For the text-containing cell, return its midpoint in [x, y] coordinate format. 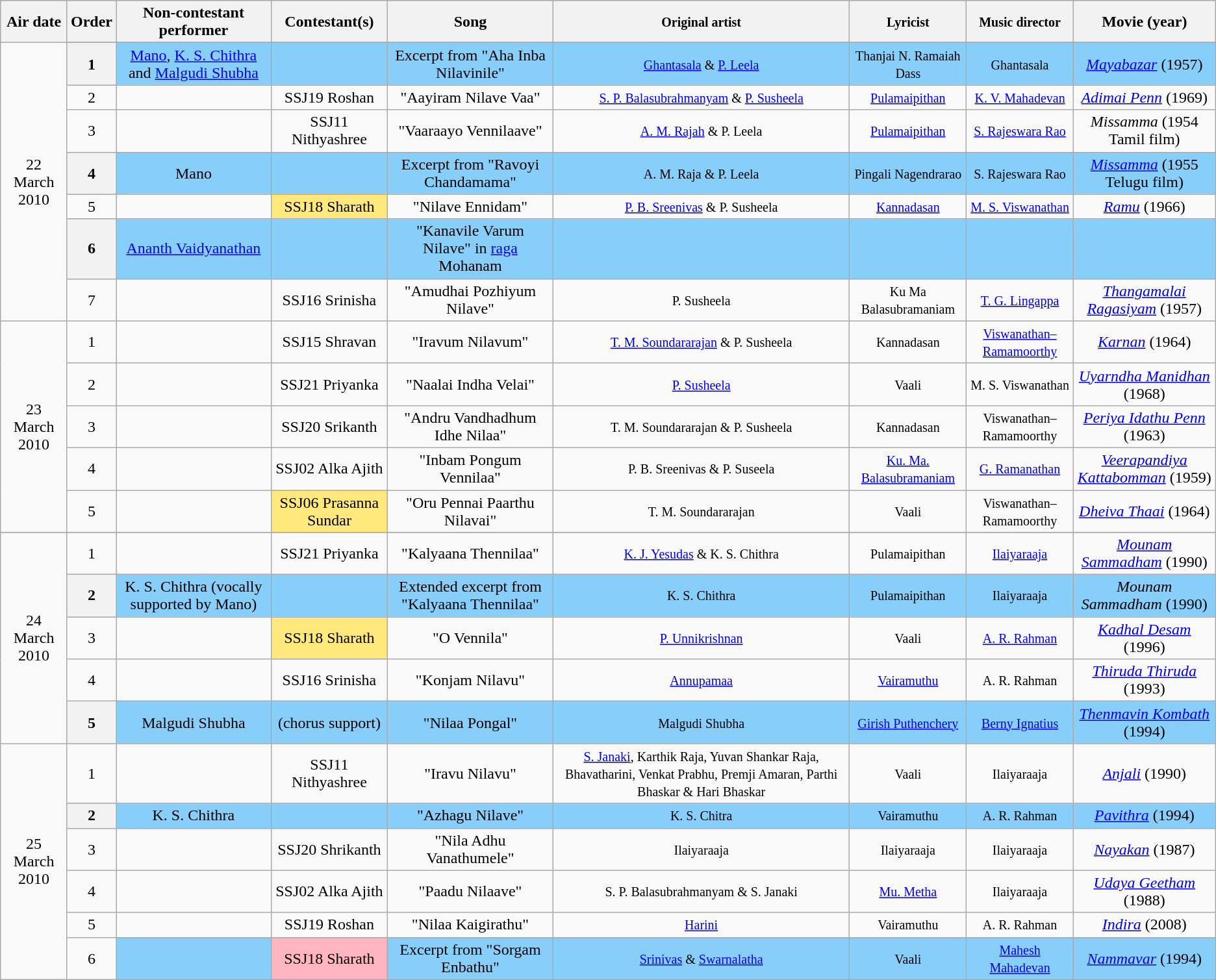
Pingali Nagendrarao [908, 173]
S. Janaki, Karthik Raja, Yuvan Shankar Raja, Bhavatharini, Venkat Prabhu, Premji Amaran, Parthi Bhaskar & Hari Bhaskar [701, 773]
"Iravu Nilavu" [470, 773]
Movie (year) [1145, 22]
A. M. Raja & P. Leela [701, 173]
Air date [34, 22]
Ghantasala & P. Leela [701, 64]
S. P. Balasubrahmanyam & P. Susheela [701, 97]
Harini [701, 925]
Mano, K. S. Chithra and Malgudi Shubha [194, 64]
T. M. Soundararajan [701, 510]
Excerpt from "Aha Inba Nilavinile" [470, 64]
K. S. Chithra (vocally supported by Mano) [194, 596]
"Kalyaana Thennilaa" [470, 553]
Nammavar (1994) [1145, 959]
G. Ramanathan [1020, 469]
"Azhagu Nilave" [470, 816]
Nayakan (1987) [1145, 849]
Thiruda Thiruda (1993) [1145, 681]
K. J. Yesudas & K. S. Chithra [701, 553]
Indira (2008) [1145, 925]
"Nilaa Pongal" [470, 722]
Mano [194, 173]
"Kanavile Varum Nilave" in raga Mohanam [470, 249]
Srinivas & Swarnalatha [701, 959]
Uyarndha Manidhan (1968) [1145, 384]
P. B. Sreenivas & P. Suseela [701, 469]
Ku Ma Balasubramaniam [908, 300]
Original artist [701, 22]
Ramu (1966) [1145, 207]
Non-contestant performer [194, 22]
"Oru Pennai Paarthu Nilavai" [470, 510]
Udaya Geetham (1988) [1145, 891]
Anjali (1990) [1145, 773]
"O Vennila" [470, 638]
Dheiva Thaai (1964) [1145, 510]
"Konjam Nilavu" [470, 681]
Thenmavin Kombath (1994) [1145, 722]
Excerpt from "Ravoyi Chandamama" [470, 173]
"Aayiram Nilave Vaa" [470, 97]
P. B. Sreenivas & P. Susheela [701, 207]
7 [91, 300]
"Andru Vandhadhum Idhe Nilaa" [470, 426]
Girish Puthenchery [908, 722]
Mayabazar (1957) [1145, 64]
"Nila Adhu Vanathumele" [470, 849]
Ku. Ma. Balasubramaniam [908, 469]
Thanjai N. Ramaiah Dass [908, 64]
"Vaaraayo Vennilaave" [470, 131]
"Naalai Indha Velai" [470, 384]
Extended excerpt from "Kalyaana Thennilaa" [470, 596]
Pavithra (1994) [1145, 816]
Song [470, 22]
22 March 2010 [34, 182]
T. G. Lingappa [1020, 300]
SSJ06 Prasanna Sundar [329, 510]
Contestant(s) [329, 22]
P. Unnikrishnan [701, 638]
"Paadu Nilaave" [470, 891]
Missamma (1955 Telugu film) [1145, 173]
K. V. Mahadevan [1020, 97]
"Nilave Ennidam" [470, 207]
Order [91, 22]
Mahesh Mahadevan [1020, 959]
Ananth Vaidyanathan [194, 249]
Annupamaa [701, 681]
"Amudhai Pozhiyum Nilave" [470, 300]
Mu. Metha [908, 891]
Berny Ignatius [1020, 722]
Lyricist [908, 22]
Missamma (1954 Tamil film) [1145, 131]
(chorus support) [329, 722]
SSJ20 Srikanth [329, 426]
24 March 2010 [34, 638]
A. M. Rajah & P. Leela [701, 131]
25 March 2010 [34, 861]
K. S. Chitra [701, 816]
Kadhal Desam (1996) [1145, 638]
Thangamalai Ragasiyam (1957) [1145, 300]
SSJ15 Shravan [329, 342]
23 March 2010 [34, 426]
Ghantasala [1020, 64]
Adimai Penn (1969) [1145, 97]
"Inbam Pongum Vennilaa" [470, 469]
Karnan (1964) [1145, 342]
Veerapandiya Kattabomman (1959) [1145, 469]
"Iravum Nilavum" [470, 342]
S. P. Balasubrahmanyam & S. Janaki [701, 891]
Music director [1020, 22]
"Nilaa Kaigirathu" [470, 925]
SSJ20 Shrikanth [329, 849]
Excerpt from "Sorgam Enbathu" [470, 959]
Periya Idathu Penn (1963) [1145, 426]
